Scan for the cell matching the given text and deliver its (x, y) coordinate at center. 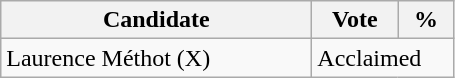
% (426, 20)
Acclaimed (383, 58)
Candidate (156, 20)
Laurence Méthot (X) (156, 58)
Vote (355, 20)
